Capture the cell that displays the provided text and extract its (X, Y) central coordinate. 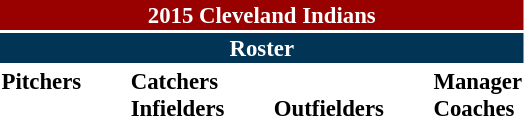
Roster (262, 48)
2015 Cleveland Indians (262, 15)
